Capture the cell that displays the provided text and extract its [X, Y] central coordinate. 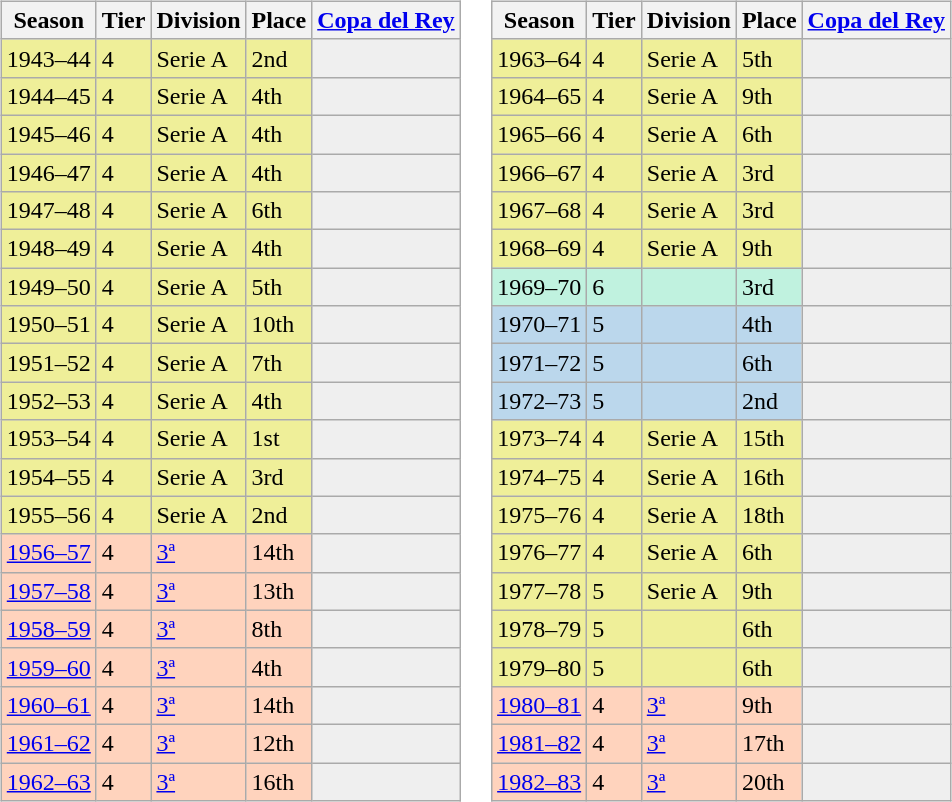
1979–80 [540, 667]
1982–83 [540, 781]
1952–53 [48, 401]
1959–60 [48, 667]
1961–62 [48, 743]
1944–45 [48, 96]
1963–64 [540, 58]
1962–63 [48, 781]
1954–55 [48, 477]
1st [279, 439]
1967–68 [540, 211]
1947–48 [48, 211]
1965–66 [540, 134]
1973–74 [540, 439]
1956–57 [48, 553]
1975–76 [540, 515]
1949–50 [48, 287]
1971–72 [540, 363]
1943–44 [48, 58]
1948–49 [48, 249]
1946–47 [48, 173]
1978–79 [540, 629]
13th [279, 591]
1976–77 [540, 553]
1974–75 [540, 477]
1966–67 [540, 173]
1955–56 [48, 515]
1945–46 [48, 134]
1957–58 [48, 591]
1951–52 [48, 363]
1950–51 [48, 325]
20th [769, 781]
12th [279, 743]
1953–54 [48, 439]
1969–70 [540, 287]
1970–71 [540, 325]
6 [614, 287]
1980–81 [540, 705]
10th [279, 325]
1964–65 [540, 96]
7th [279, 363]
1981–82 [540, 743]
1968–69 [540, 249]
18th [769, 515]
1958–59 [48, 629]
1960–61 [48, 705]
1977–78 [540, 591]
15th [769, 439]
1972–73 [540, 401]
8th [279, 629]
17th [769, 743]
